Capture the cell that displays the provided text and extract its (X, Y) central coordinate. 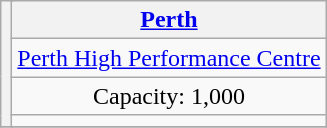
Perth (169, 20)
Capacity: 1,000 (169, 96)
Perth High Performance Centre (169, 58)
